Detect which cell encompasses the target text, then output its [x, y] center coordinate. 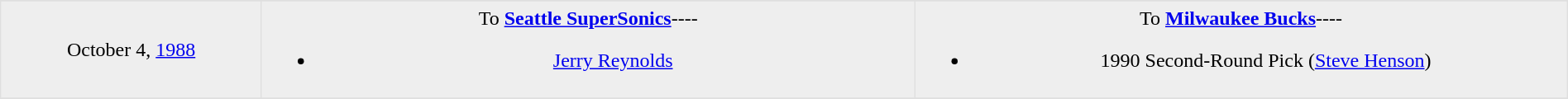
October 4, 1988 [131, 49]
To Milwaukee Bucks----1990 Second-Round Pick (Steve Henson) [1241, 49]
To Seattle SuperSonics---- Jerry Reynolds [587, 49]
